Find where the given text appears and provide that cell's center as [x, y] coordinate. 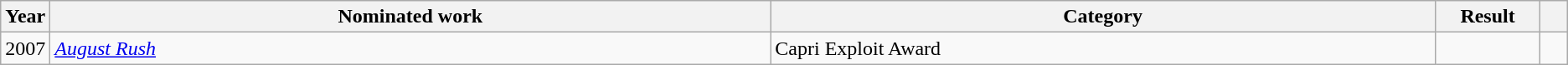
Result [1488, 17]
Year [25, 17]
Nominated work [410, 17]
Category [1103, 17]
Capri Exploit Award [1103, 48]
2007 [25, 48]
August Rush [410, 48]
